Scan for the cell matching the given text and deliver its [x, y] coordinate at center. 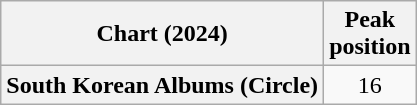
Peakposition [370, 34]
Chart (2024) [162, 34]
South Korean Albums (Circle) [162, 85]
16 [370, 85]
